Identify which cell holds the provided text, then report its [x, y] central coordinate. 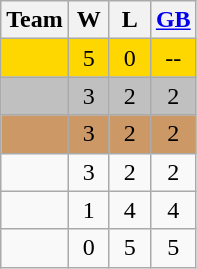
GB [173, 20]
1 [88, 210]
L [130, 20]
-- [173, 58]
Team [35, 20]
W [88, 20]
